Return [x, y] of the center of cell containing provided text 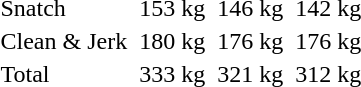
180 kg [172, 41]
176 kg [250, 41]
